Find where the given text appears and provide that cell's center as [X, Y] coordinate. 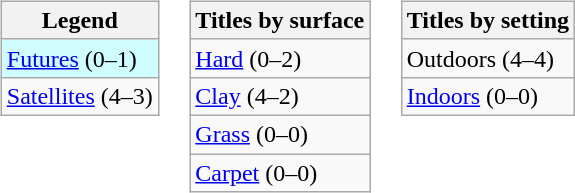
Indoors (0–0) [488, 96]
Grass (0–0) [280, 134]
Outdoors (4–4) [488, 58]
Titles by surface [280, 20]
Titles by setting [488, 20]
Legend [80, 20]
Carpet (0–0) [280, 173]
Futures (0–1) [80, 58]
Clay (4–2) [280, 96]
Hard (0–2) [280, 58]
Satellites (4–3) [80, 96]
